From the cell containing the given text, extract its center point as (x, y) coordinate. 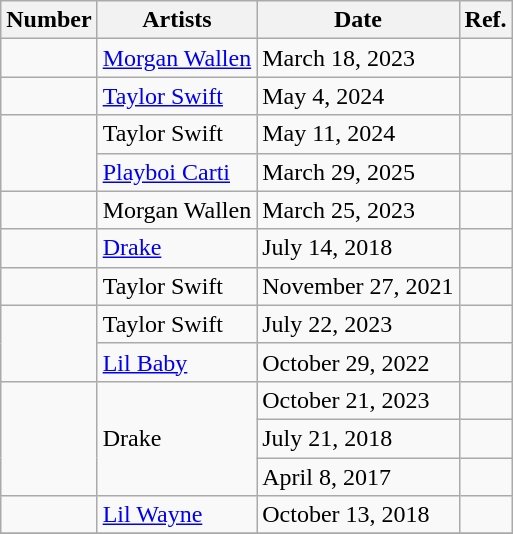
October 13, 2018 (358, 515)
July 14, 2018 (358, 248)
March 18, 2023 (358, 58)
May 4, 2024 (358, 96)
Number (49, 20)
Date (358, 20)
Lil Baby (177, 362)
July 21, 2018 (358, 438)
Artists (177, 20)
October 21, 2023 (358, 400)
October 29, 2022 (358, 362)
March 29, 2025 (358, 172)
July 22, 2023 (358, 324)
Ref. (486, 20)
May 11, 2024 (358, 134)
November 27, 2021 (358, 286)
Lil Wayne (177, 515)
March 25, 2023 (358, 210)
Playboi Carti (177, 172)
April 8, 2017 (358, 477)
